For the text-containing cell, return its midpoint in [x, y] coordinate format. 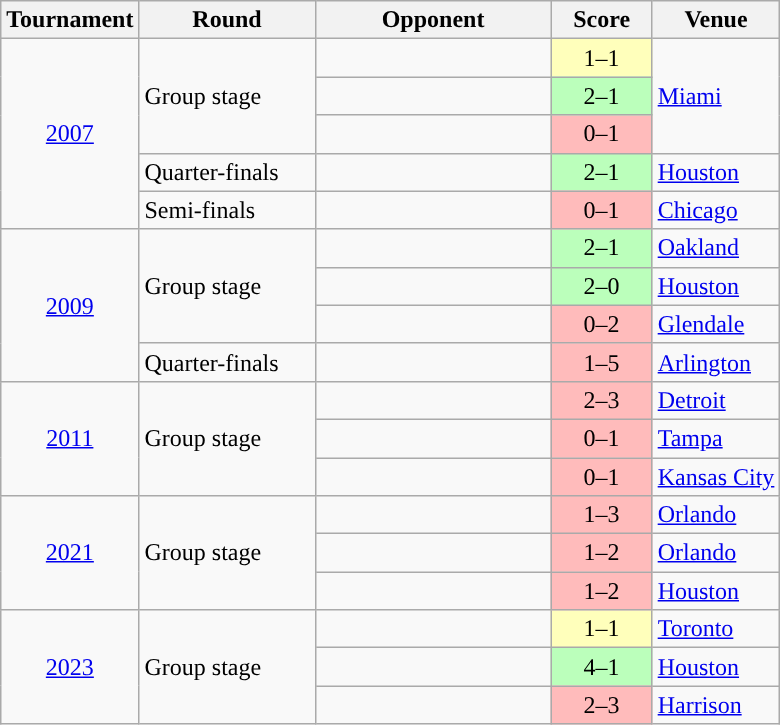
Tournament [70, 20]
2021 [70, 553]
Oakland [716, 248]
Miami [716, 96]
Kansas City [716, 477]
2011 [70, 438]
Chicago [716, 210]
Opponent [433, 20]
2007 [70, 134]
1–5 [602, 362]
4–1 [602, 667]
1–3 [602, 515]
Score [602, 20]
2023 [70, 667]
Arlington [716, 362]
Toronto [716, 629]
Detroit [716, 400]
Semi-finals [227, 210]
Tampa [716, 438]
Round [227, 20]
2–0 [602, 286]
Glendale [716, 324]
Venue [716, 20]
Harrison [716, 705]
0–2 [602, 324]
2009 [70, 305]
